Detect which cell encompasses the target text, then output its [X, Y] center coordinate. 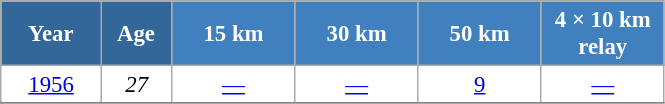
9 [480, 85]
15 km [234, 34]
1956 [52, 85]
50 km [480, 34]
27 [136, 85]
Year [52, 34]
4 × 10 km relay [602, 34]
30 km [356, 34]
Age [136, 34]
